Pinpoint the cell where the given text exists, returning its (X, Y) midpoint coordinate. 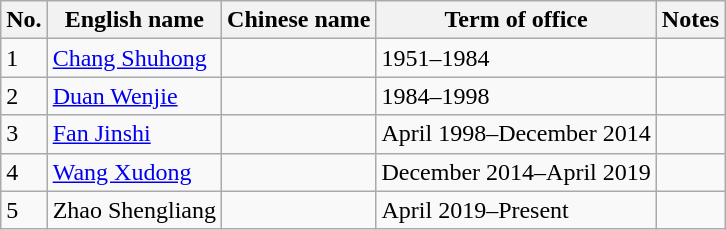
Wang Xudong (134, 172)
4 (24, 172)
No. (24, 20)
1 (24, 58)
April 1998–December 2014 (516, 134)
2 (24, 96)
December 2014–April 2019 (516, 172)
5 (24, 210)
3 (24, 134)
Duan Wenjie (134, 96)
Term of office (516, 20)
April 2019–Present (516, 210)
Fan Jinshi (134, 134)
Chinese name (299, 20)
Notes (690, 20)
Chang Shuhong (134, 58)
1951–1984 (516, 58)
English name (134, 20)
1984–1998 (516, 96)
Zhao Shengliang (134, 210)
